Identify which cell holds the provided text, then report its (x, y) central coordinate. 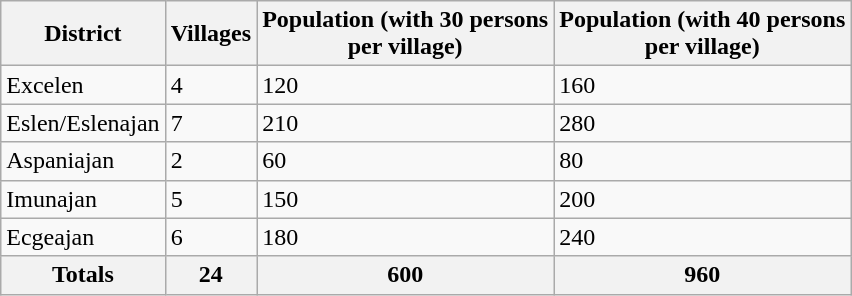
Aspaniajan (83, 161)
280 (702, 123)
80 (702, 161)
Population (with 30 personsper village) (406, 34)
120 (406, 85)
24 (211, 275)
600 (406, 275)
6 (211, 237)
7 (211, 123)
2 (211, 161)
240 (702, 237)
District (83, 34)
180 (406, 237)
Eslen/Eslenajan (83, 123)
5 (211, 199)
160 (702, 85)
Imunajan (83, 199)
4 (211, 85)
210 (406, 123)
60 (406, 161)
Totals (83, 275)
150 (406, 199)
Villages (211, 34)
Population (with 40 personsper village) (702, 34)
Excelen (83, 85)
200 (702, 199)
960 (702, 275)
Ecgeajan (83, 237)
